Determine the [x, y] coordinate at the center of the cell enclosing the given text.  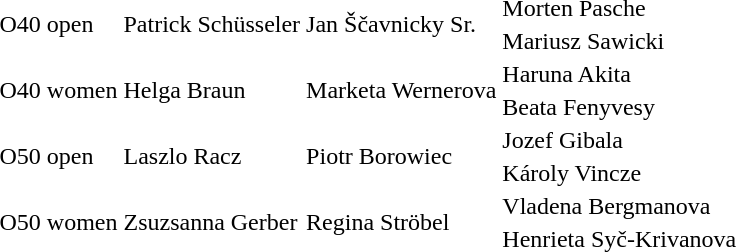
Piotr Borowiec [402, 156]
Marketa Wernerova [402, 90]
Helga Braun [212, 90]
Laszlo Racz [212, 156]
